Scan for the cell matching the given text and deliver its (x, y) coordinate at center. 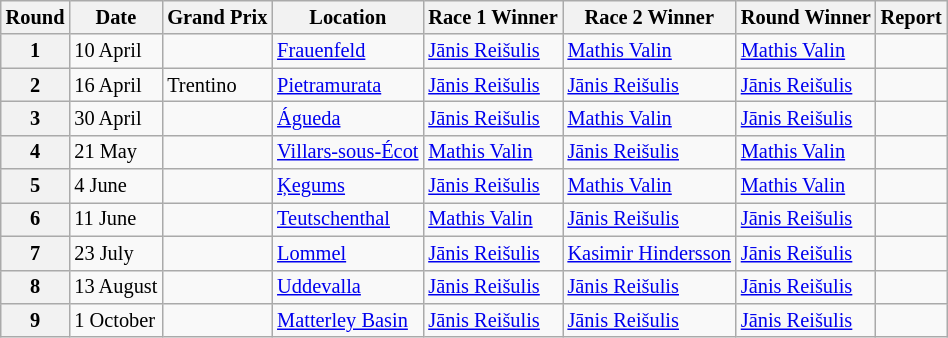
11 June (116, 219)
Grand Prix (217, 17)
9 (36, 320)
Trentino (217, 85)
Lommel (348, 253)
8 (36, 287)
2 (36, 85)
Matterley Basin (348, 320)
10 April (116, 51)
4 June (116, 186)
13 August (116, 287)
Ķegums (348, 186)
Pietramurata (348, 85)
Frauenfeld (348, 51)
4 (36, 152)
1 (36, 51)
1 October (116, 320)
Report (912, 17)
21 May (116, 152)
Teutschenthal (348, 219)
5 (36, 186)
7 (36, 253)
Águeda (348, 118)
6 (36, 219)
Round (36, 17)
3 (36, 118)
Location (348, 17)
Kasimir Hindersson (650, 253)
Round Winner (806, 17)
Race 1 Winner (492, 17)
30 April (116, 118)
23 July (116, 253)
Date (116, 17)
16 April (116, 85)
Villars-sous-Écot (348, 152)
Uddevalla (348, 287)
Race 2 Winner (650, 17)
